Output the (x, y) coordinate of the center of the cell containing the given text.  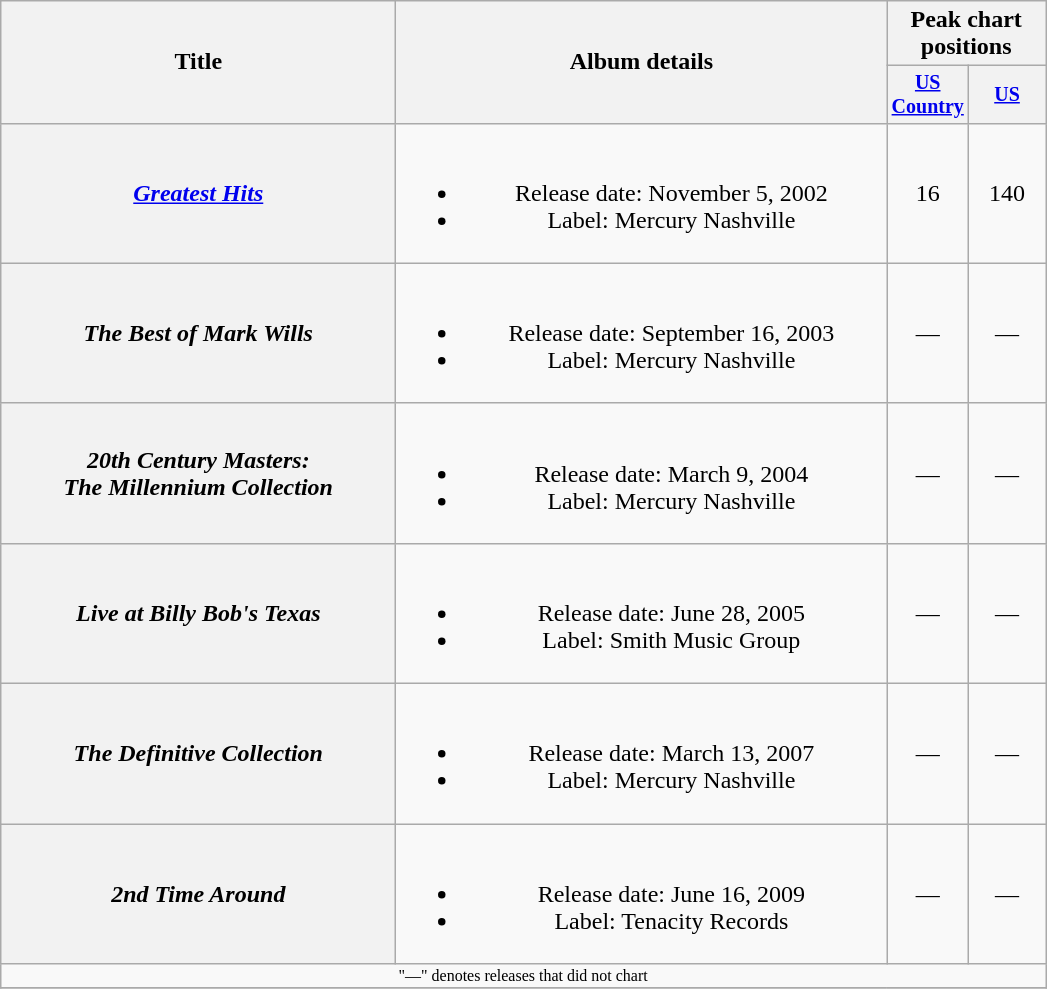
Greatest Hits (198, 193)
Release date: September 16, 2003Label: Mercury Nashville (642, 333)
2nd Time Around (198, 894)
The Definitive Collection (198, 754)
"—" denotes releases that did not chart (524, 976)
20th Century Masters:The Millennium Collection (198, 473)
Release date: June 16, 2009Label: Tenacity Records (642, 894)
Album details (642, 62)
Release date: June 28, 2005Label: Smith Music Group (642, 613)
Release date: March 13, 2007Label: Mercury Nashville (642, 754)
Live at Billy Bob's Texas (198, 613)
Release date: November 5, 2002Label: Mercury Nashville (642, 193)
Release date: March 9, 2004Label: Mercury Nashville (642, 473)
The Best of Mark Wills (198, 333)
Peak chartpositions (966, 34)
16 (928, 193)
US Country (928, 94)
Title (198, 62)
140 (1008, 193)
US (1008, 94)
